Pinpoint the cell where the given text exists, returning its (X, Y) midpoint coordinate. 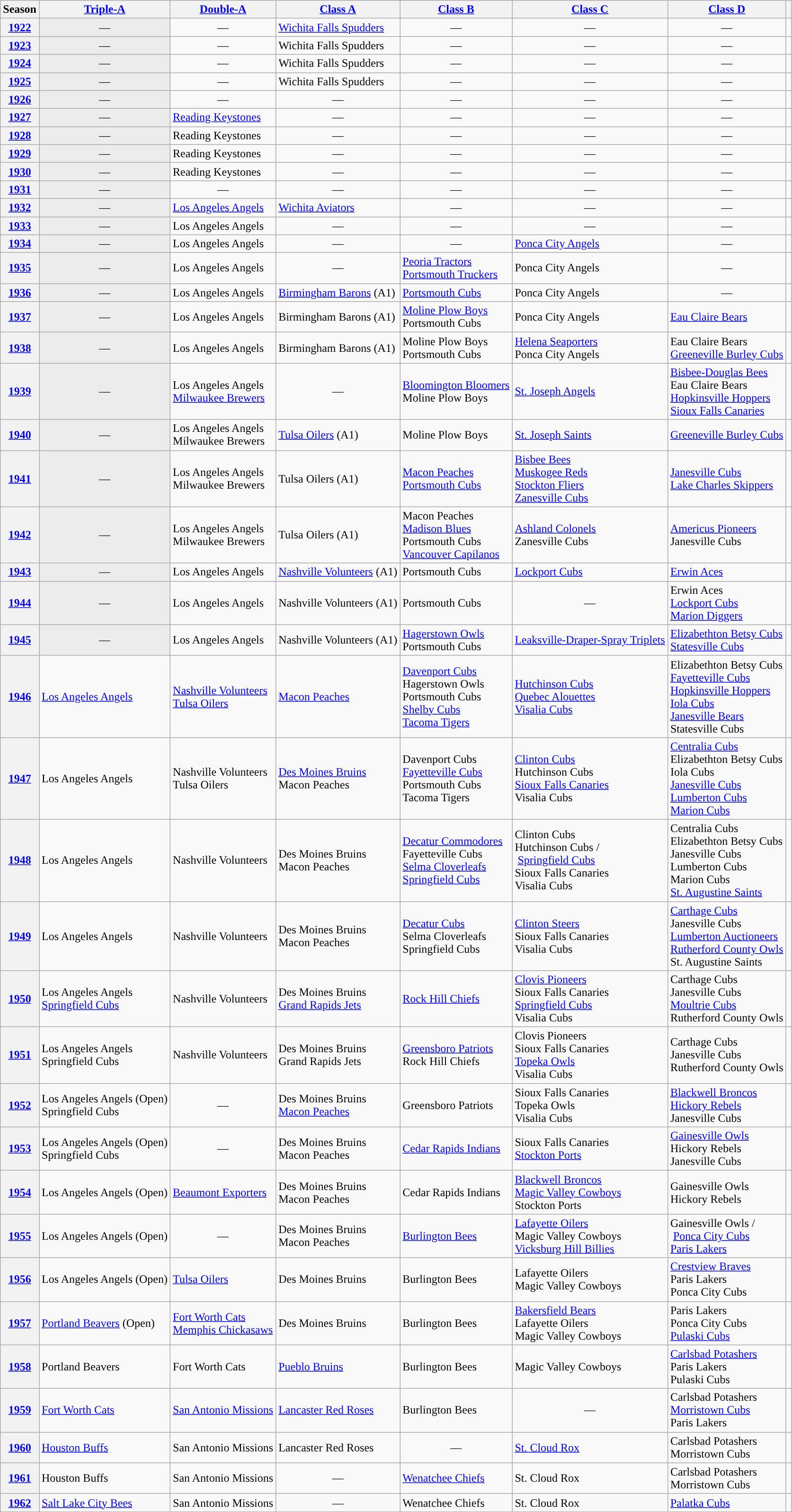
1939 (20, 391)
Helena SeaportersPonca City Angels (590, 348)
1956 (20, 1279)
Eau Claire Bears (727, 317)
Carthage CubsJanesville CubsLumberton AuctioneersRutherford County OwlsSt. Augustine Saints (727, 936)
1935 (20, 268)
1949 (20, 936)
Greeneville Burley Cubs (727, 435)
Wichita Aviators (338, 207)
Hagerstown OwlsPortsmouth Cubs (456, 640)
Carthage CubsJanesville CubsRutherford County Owls (727, 1055)
1950 (20, 999)
Bisbee BeesMuskogee RedsStockton FliersZanesville Cubs (590, 478)
Macon Peaches (338, 696)
1962 (20, 1503)
1929 (20, 153)
1953 (20, 1149)
Clinton CubsHutchinson Cubs / Springfield CubsSioux Falls CanariesVisalia Cubs (590, 860)
Triple-A (104, 9)
Fort Worth CatsMemphis Chickasaws (223, 1323)
1960 (20, 1447)
Sioux Falls CanariesStockton Ports (590, 1149)
Season (20, 9)
Clinton CubsHutchinson CubsSioux Falls CanariesVisalia Cubs (590, 778)
Erwin Aces (727, 572)
Pueblo Bruins (338, 1367)
1948 (20, 860)
1936 (20, 293)
Paris LakersPonca City CubsPulaski Cubs (727, 1323)
1938 (20, 348)
1933 (20, 226)
Class C (590, 9)
Bakersfield BearsLafayette OilersMagic Valley Cowboys (590, 1323)
Clovis PioneersSioux Falls CanariesSpringfield CubsVisalia Cubs (590, 999)
1924 (20, 63)
Rock Hill Chiefs (456, 999)
1947 (20, 778)
Centralia CubsElizabethton Betsy CubsIola CubsJanesville CubsLumberton CubsMarion Cubs (727, 778)
1937 (20, 317)
Class B (456, 9)
1927 (20, 117)
1931 (20, 189)
Class A (338, 9)
Davenport CubsFayetteville CubsPortsmouth CubsTacoma Tigers (456, 778)
Carlsbad PotashersParis LakersPulaski Cubs (727, 1367)
St. Joseph Angels (590, 391)
1945 (20, 640)
1942 (20, 535)
Crestview BravesParis LakersPonca City Cubs (727, 1279)
Americus PioneersJanesville Cubs (727, 535)
Clovis PioneersSioux Falls CanariesTopeka OwlsVisalia Cubs (590, 1055)
Class D (727, 9)
Gainesville OwlsHickory RebelsJanesville Cubs (727, 1149)
Eau Claire BearsGreeneville Burley Cubs (727, 348)
1925 (20, 81)
1944 (20, 603)
Decatur CommodoresFayetteville CubsSelma CloverleafsSpringfield Cubs (456, 860)
Beaumont Exporters (223, 1192)
Centralia CubsElizabethton Betsy CubsJanesville CubsLumberton CubsMarion CubsSt. Augustine Saints (727, 860)
Bisbee-Douglas BeesEau Claire BearsHopkinsville HoppersSioux Falls Canaries (727, 391)
1957 (20, 1323)
1934 (20, 244)
Tulsa Oilers (223, 1279)
1932 (20, 207)
1940 (20, 435)
1954 (20, 1192)
1922 (20, 27)
Elizabethton Betsy CubsFayetteville CubsHopkinsville HoppersIola CubsJanesville BearsStatesville Cubs (727, 696)
Macon PeachesMadison BluesPortsmouth CubsVancouver Capilanos (456, 535)
St. Joseph Saints (590, 435)
Lafayette OilersMagic Valley Cowboys (590, 1279)
1958 (20, 1367)
Clinton SteersSioux Falls CanariesVisalia Cubs (590, 936)
Blackwell BroncosHickory RebelsJanesville Cubs (727, 1105)
Palatka Cubs (727, 1503)
Gainesville OwlsHickory Rebels (727, 1192)
Greensboro PatriotsRock Hill Chiefs (456, 1055)
Magic Valley Cowboys (590, 1367)
1955 (20, 1236)
Lafayette OilersMagic Valley CowboysVicksburg Hill Billies (590, 1236)
1923 (20, 45)
Sioux Falls CanariesTopeka OwlsVisalia Cubs (590, 1105)
1926 (20, 99)
Moline Plow Boys (456, 435)
Peoria TractorsPortsmouth Truckers (456, 268)
1930 (20, 171)
Decatur CubsSelma CloverleafsSpringfield Cubs (456, 936)
1951 (20, 1055)
Janesville CubsLake Charles Skippers (727, 478)
Leaksville-Draper-Spray Triplets (590, 640)
Lockport Cubs (590, 572)
Macon PeachesPortsmouth Cubs (456, 478)
Portland Beavers (Open) (104, 1323)
1928 (20, 135)
1943 (20, 572)
Erwin AcesLockport CubsMarion Diggers (727, 603)
Blackwell BroncosMagic Valley CowboysStockton Ports (590, 1192)
1941 (20, 478)
Carlsbad PotashersMorristown CubsParis Lakers (727, 1410)
Elizabethton Betsy CubsStatesville Cubs (727, 640)
Gainesville Owls / Ponca City CubsParis Lakers (727, 1236)
Hutchinson CubsQuebec AlouettesVisalia Cubs (590, 696)
Davenport CubsHagerstown OwlsPortsmouth CubsShelby CubsTacoma Tigers (456, 696)
1952 (20, 1105)
Ashland ColonelsZanesville Cubs (590, 535)
Portland Beavers (104, 1367)
1961 (20, 1478)
Salt Lake City Bees (104, 1503)
Greensboro Patriots (456, 1105)
Carthage CubsJanesville CubsMoultrie CubsRutherford County Owls (727, 999)
Bloomington BloomersMoline Plow Boys (456, 391)
1959 (20, 1410)
1946 (20, 696)
Double-A (223, 9)
